Pinpoint the cell where the given text exists, returning its [x, y] midpoint coordinate. 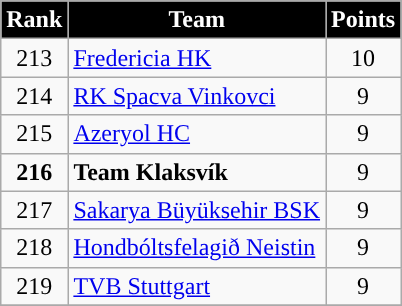
Team [197, 20]
Rank [34, 20]
10 [364, 58]
TVB Stuttgart [197, 286]
Points [364, 20]
Sakarya Büyüksehir BSK [197, 210]
213 [34, 58]
Fredericia HK [197, 58]
216 [34, 172]
219 [34, 286]
Hondbóltsfelagið Neistin [197, 248]
218 [34, 248]
Azeryol HC [197, 134]
Team Klaksvík [197, 172]
215 [34, 134]
217 [34, 210]
RK Spacva Vinkovci [197, 96]
214 [34, 96]
